Return [X, Y] of the center of cell containing provided text 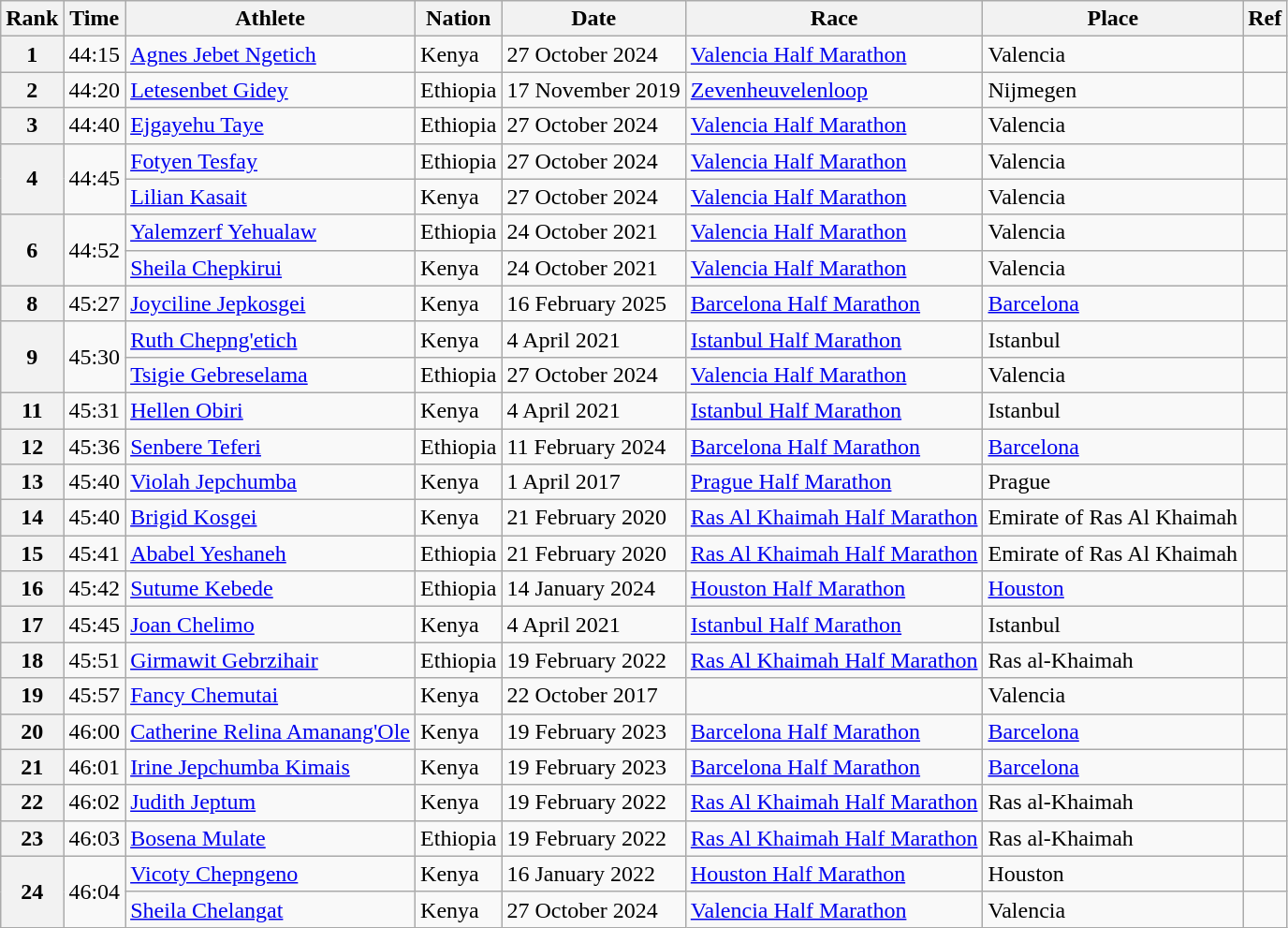
Prague [1113, 482]
24 [32, 891]
45:45 [95, 625]
45:51 [95, 660]
45:30 [95, 357]
22 October 2017 [593, 696]
44:40 [95, 125]
1 April 2017 [593, 482]
Ref [1266, 19]
Time [95, 19]
45:36 [95, 447]
Athlete [271, 19]
Hellen Obiri [271, 410]
Date [593, 19]
19 [32, 696]
Girmawit Gebrzihair [271, 660]
1 [32, 54]
Vicoty Chepngeno [271, 874]
Judith Jeptum [271, 803]
20 [32, 731]
Joan Chelimo [271, 625]
12 [32, 447]
6 [32, 250]
Irine Jepchumba Kimais [271, 767]
45:27 [95, 303]
Fotyen Tesfay [271, 161]
15 [32, 553]
Ababel Yeshaneh [271, 553]
Zevenheuvelenloop [834, 90]
Ruth Chepng'etich [271, 339]
44:15 [95, 54]
Fancy Chemutai [271, 696]
Tsigie Gebreselama [271, 375]
Place [1113, 19]
Sutume Kebede [271, 589]
16 February 2025 [593, 303]
46:01 [95, 767]
11 [32, 410]
Lilian Kasait [271, 197]
3 [32, 125]
46:02 [95, 803]
Brigid Kosgei [271, 518]
Ejgayehu Taye [271, 125]
23 [32, 838]
Rank [32, 19]
22 [32, 803]
14 [32, 518]
Catherine Relina Amanang'Ole [271, 731]
16 [32, 589]
45:57 [95, 696]
44:20 [95, 90]
Sheila Chepkirui [271, 268]
9 [32, 357]
Agnes Jebet Ngetich [271, 54]
Nation [459, 19]
Sheila Chelangat [271, 909]
2 [32, 90]
16 January 2022 [593, 874]
45:31 [95, 410]
Violah Jepchumba [271, 482]
45:42 [95, 589]
11 February 2024 [593, 447]
Prague Half Marathon [834, 482]
44:45 [95, 179]
Bosena Mulate [271, 838]
18 [32, 660]
Letesenbet Gidey [271, 90]
17 November 2019 [593, 90]
44:52 [95, 250]
13 [32, 482]
46:04 [95, 891]
21 [32, 767]
Senbere Teferi [271, 447]
Nijmegen [1113, 90]
17 [32, 625]
Race [834, 19]
4 [32, 179]
45:41 [95, 553]
Yalemzerf Yehualaw [271, 232]
46:00 [95, 731]
Joyciline Jepkosgei [271, 303]
14 January 2024 [593, 589]
8 [32, 303]
46:03 [95, 838]
